Search for the cell housing the specified text and yield its [x, y] center coordinate. 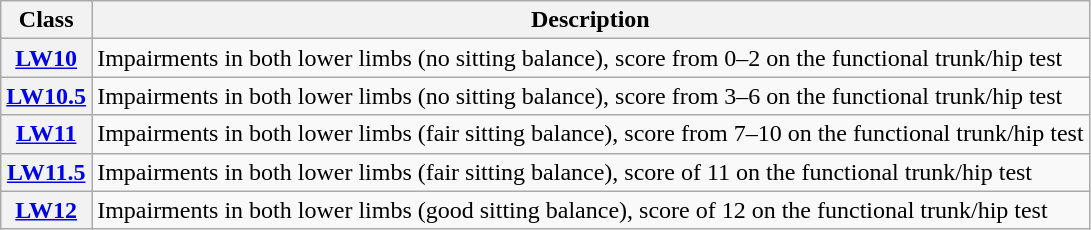
LW10 [46, 58]
Description [591, 20]
Impairments in both lower limbs (good sitting balance), score of 12 on the functional trunk/hip test [591, 210]
Impairments in both lower limbs (no sitting balance), score from 3–6 on the functional trunk/hip test [591, 96]
LW11.5 [46, 172]
LW10.5 [46, 96]
Impairments in both lower limbs (fair sitting balance), score of 11 on the functional trunk/hip test [591, 172]
Impairments in both lower limbs (no sitting balance), score from 0–2 on the functional trunk/hip test [591, 58]
LW12 [46, 210]
Class [46, 20]
Impairments in both lower limbs (fair sitting balance), score from 7–10 on the functional trunk/hip test [591, 134]
LW11 [46, 134]
